Pinpoint the cell where the given text exists, returning its (x, y) midpoint coordinate. 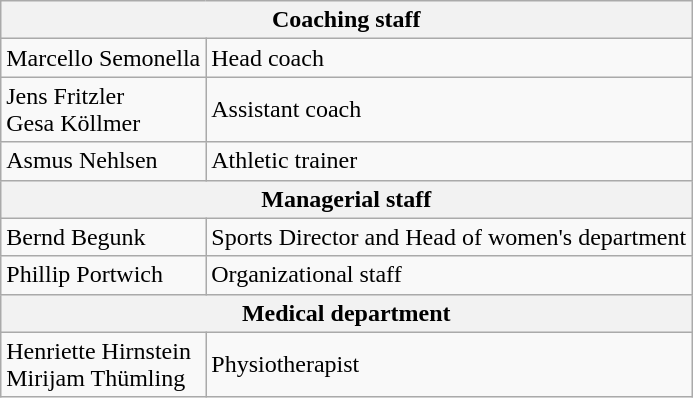
Henriette Hirnstein Mirijam Thümling (104, 364)
Athletic trainer (449, 161)
Managerial staff (346, 199)
Marcello Semonella (104, 58)
Bernd Begunk (104, 237)
Asmus Nehlsen (104, 161)
Jens Fritzler Gesa Köllmer (104, 110)
Physiotherapist (449, 364)
Coaching staff (346, 20)
Medical department (346, 313)
Organizational staff (449, 275)
Phillip Portwich (104, 275)
Assistant coach (449, 110)
Sports Director and Head of women's department (449, 237)
Head coach (449, 58)
